Determine the [X, Y] coordinate at the center of the cell enclosing the given text.  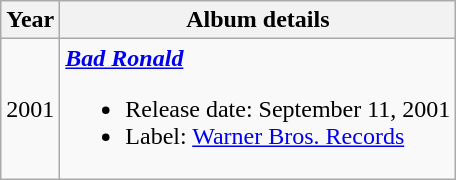
Bad RonaldRelease date: September 11, 2001Label: Warner Bros. Records [258, 109]
Year [30, 20]
Album details [258, 20]
2001 [30, 109]
